Determine the [x, y] coordinate at the center of the cell enclosing the given text.  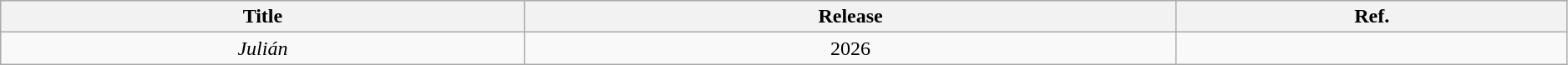
Julián [262, 48]
Ref. [1372, 17]
Title [262, 17]
Release [850, 17]
2026 [850, 48]
